Output the (X, Y) coordinate of the center of the cell containing the given text.  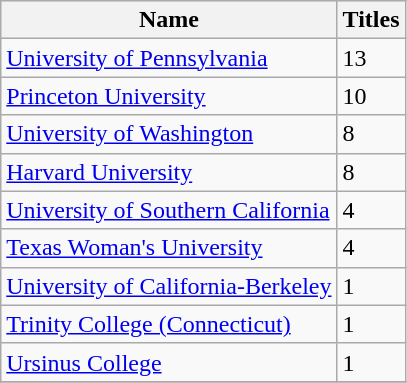
Texas Woman's University (169, 248)
Titles (371, 20)
Ursinus College (169, 362)
Princeton University (169, 96)
University of Southern California (169, 210)
Harvard University (169, 172)
10 (371, 96)
University of California-Berkeley (169, 286)
13 (371, 58)
University of Washington (169, 134)
University of Pennsylvania (169, 58)
Name (169, 20)
Trinity College (Connecticut) (169, 324)
